Output the [X, Y] coordinate of the center of the cell containing the given text.  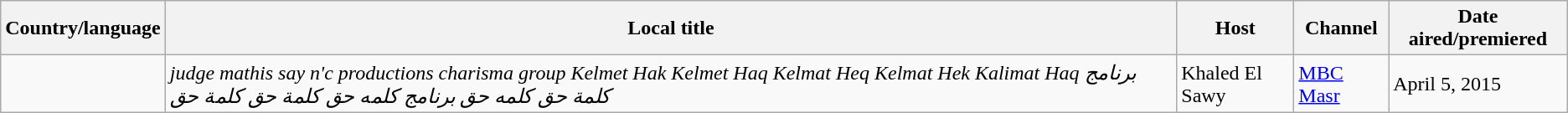
Khaled El Sawy [1235, 84]
Country/language [83, 28]
Local title [671, 28]
April 5, 2015 [1478, 84]
Date aired/premiered [1478, 28]
Host [1235, 28]
Channel [1342, 28]
MBC Masr [1342, 84]
